Return the (X, Y) coordinate for the center point of the cell that contains the specified text.  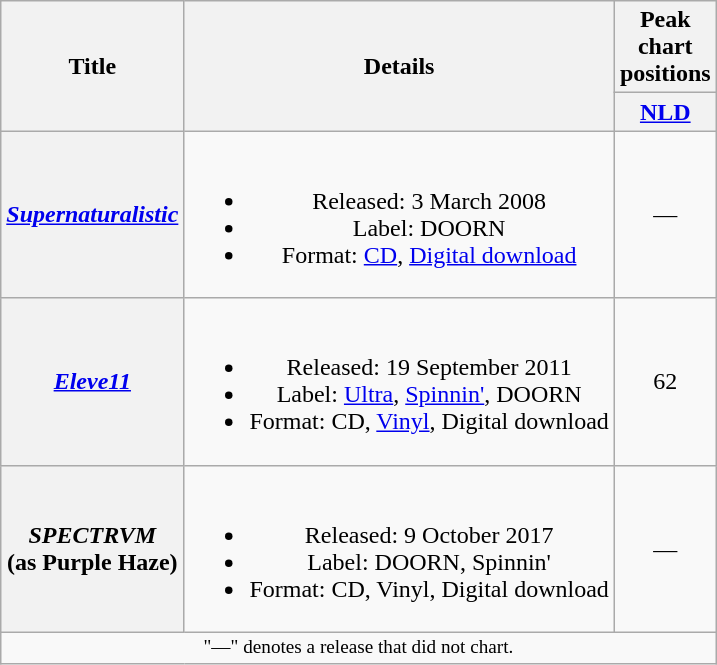
Released: 9 October 2017Label: DOORN, Spinnin'Format: CD, Vinyl, Digital download (400, 548)
SPECTRVM(as Purple Haze) (92, 548)
62 (665, 382)
NLD (665, 112)
"—" denotes a release that did not chart. (358, 648)
Released: 3 March 2008Label: DOORNFormat: CD, Digital download (400, 214)
Peak chart positions (665, 47)
Released: 19 September 2011Label: Ultra, Spinnin', DOORNFormat: CD, Vinyl, Digital download (400, 382)
Details (400, 66)
Supernaturalistic (92, 214)
Title (92, 66)
Eleve11 (92, 382)
